Return the [X, Y] coordinate for the center point of the cell that contains the specified text.  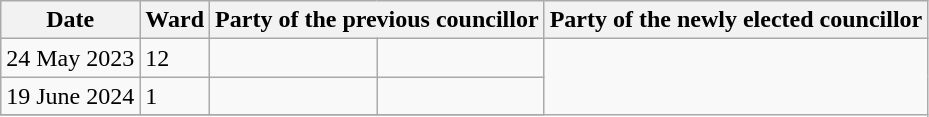
24 May 2023 [70, 58]
12 [175, 58]
Ward [175, 20]
1 [175, 96]
Party of the newly elected councillor [736, 20]
Date [70, 20]
Party of the previous councillor [378, 20]
19 June 2024 [70, 96]
